Identify which cell holds the provided text, then report its (X, Y) central coordinate. 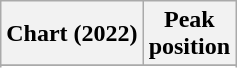
Chart (2022) (72, 34)
Peakposition (189, 34)
